Locate the cell with the specified text and output its (X, Y) center coordinate. 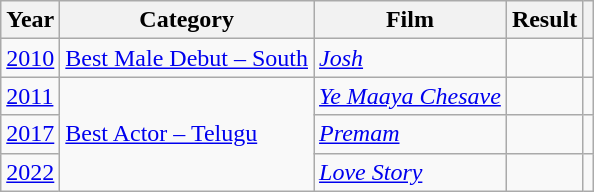
2010 (30, 58)
Film (410, 20)
Best Actor – Telugu (187, 134)
Love Story (410, 172)
Category (187, 20)
Ye Maaya Chesave (410, 96)
2017 (30, 134)
Best Male Debut – South (187, 58)
2011 (30, 96)
Josh (410, 58)
Result (544, 20)
2022 (30, 172)
Year (30, 20)
Premam (410, 134)
